From the cell containing the given text, extract its center point as (x, y) coordinate. 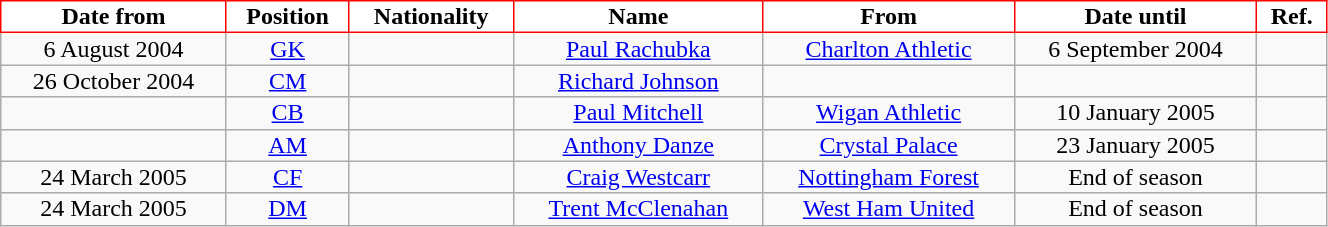
From (888, 17)
Date from (114, 17)
Charlton Athletic (888, 49)
AM (288, 145)
Position (288, 17)
Crystal Palace (888, 145)
CM (288, 81)
Paul Mitchell (638, 113)
Trent McClenahan (638, 209)
DM (288, 209)
West Ham United (888, 209)
Name (638, 17)
CB (288, 113)
CF (288, 177)
Date until (1136, 17)
26 October 2004 (114, 81)
Anthony Danze (638, 145)
23 January 2005 (1136, 145)
Nationality (432, 17)
Wigan Athletic (888, 113)
10 January 2005 (1136, 113)
GK (288, 49)
6 September 2004 (1136, 49)
Paul Rachubka (638, 49)
Nottingham Forest (888, 177)
Richard Johnson (638, 81)
6 August 2004 (114, 49)
Craig Westcarr (638, 177)
Ref. (1292, 17)
